Provide the [X, Y] coordinate of the cell's center where the given text is located.  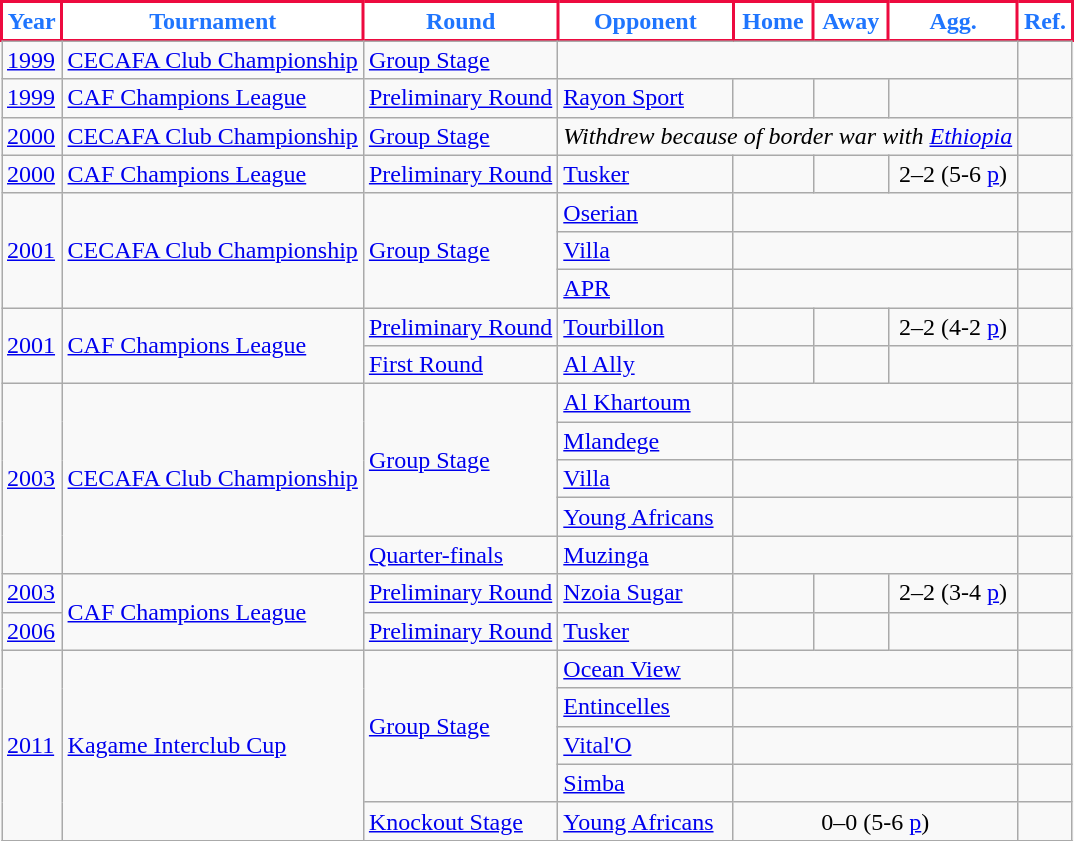
First Round [460, 365]
Muzinga [646, 555]
APR [646, 288]
Nzoia Sugar [646, 593]
Quarter-finals [460, 555]
2–2 (4-2 p) [952, 327]
Kagame Interclub Cup [212, 745]
Agg. [952, 22]
Al Ally [646, 365]
Simba [646, 783]
Year [32, 22]
Rayon Sport [646, 98]
Oserian [646, 212]
2–2 (3-4 p) [952, 593]
Opponent [646, 22]
Tournament [212, 22]
Al Khartoum [646, 403]
Mlandege [646, 441]
Away [850, 22]
Ref. [1046, 22]
Round [460, 22]
Withdrew because of border war with Ethiopia [788, 136]
Home [773, 22]
Ocean View [646, 669]
2011 [32, 745]
2006 [32, 631]
Tourbillon [646, 327]
Knockout Stage [460, 821]
Entincelles [646, 707]
2–2 (5-6 p) [952, 174]
Vital'O [646, 745]
0–0 (5-6 p) [876, 821]
